Pinpoint the cell where the given text exists, returning its (X, Y) midpoint coordinate. 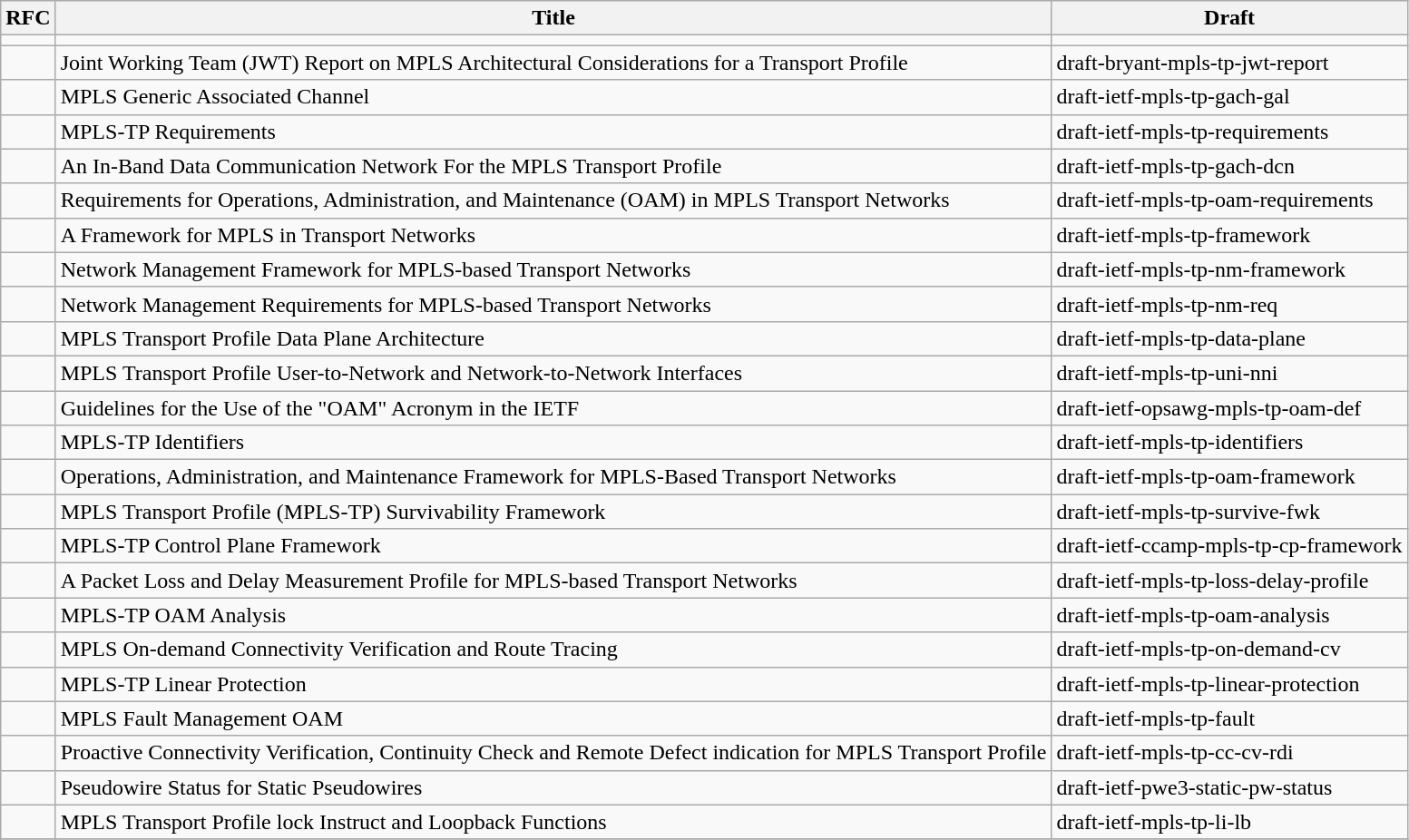
draft-ietf-mpls-tp-uni-nni (1229, 373)
Operations, Administration, and Maintenance Framework for MPLS-Based Transport Networks (553, 477)
MPLS-TP Control Plane Framework (553, 546)
draft-ietf-mpls-tp-gach-dcn (1229, 166)
draft-ietf-opsawg-mpls-tp-oam-def (1229, 407)
Guidelines for the Use of the "OAM" Acronym in the IETF (553, 407)
Requirements for Operations, Administration, and Maintenance (OAM) in MPLS Transport Networks (553, 200)
MPLS Fault Management OAM (553, 718)
MPLS-TP Linear Protection (553, 684)
draft-ietf-mpls-tp-survive-fwk (1229, 512)
draft-ietf-pwe3-static-pw-status (1229, 787)
A Packet Loss and Delay Measurement Profile for MPLS-based Transport Networks (553, 581)
Title (553, 18)
A Framework for MPLS in Transport Networks (553, 235)
RFC (28, 18)
draft-ietf-ccamp-mpls-tp-cp-framework (1229, 546)
MPLS Transport Profile Data Plane Architecture (553, 338)
MPLS On-demand Connectivity Verification and Route Tracing (553, 650)
Draft (1229, 18)
draft-ietf-mpls-tp-fault (1229, 718)
draft-ietf-mpls-tp-oam-framework (1229, 477)
draft-ietf-mpls-tp-li-lb (1229, 822)
draft-ietf-mpls-tp-framework (1229, 235)
draft-ietf-mpls-tp-data-plane (1229, 338)
draft-ietf-mpls-tp-cc-cv-rdi (1229, 753)
draft-ietf-mpls-tp-loss-delay-profile (1229, 581)
Network Management Requirements for MPLS-based Transport Networks (553, 304)
draft-ietf-mpls-tp-oam-analysis (1229, 615)
draft-ietf-mpls-tp-nm-framework (1229, 269)
MPLS Transport Profile (MPLS-TP) Survivability Framework (553, 512)
Proactive Connectivity Verification, Continuity Check and Remote Defect indication for MPLS Transport Profile (553, 753)
draft-ietf-mpls-tp-identifiers (1229, 443)
MPLS-TP Requirements (553, 132)
draft-ietf-mpls-tp-on-demand-cv (1229, 650)
Joint Working Team (JWT) Report on MPLS Architectural Considerations for a Transport Profile (553, 63)
draft-ietf-mpls-tp-requirements (1229, 132)
MPLS Transport Profile User-to-Network and Network-to-Network Interfaces (553, 373)
Pseudowire Status for Static Pseudowires (553, 787)
An In-Band Data Communication Network For the MPLS Transport Profile (553, 166)
draft-ietf-mpls-tp-linear-protection (1229, 684)
draft-ietf-mpls-tp-nm-req (1229, 304)
MPLS-TP Identifiers (553, 443)
MPLS-TP OAM Analysis (553, 615)
draft-bryant-mpls-tp-jwt-report (1229, 63)
draft-ietf-mpls-tp-gach-gal (1229, 97)
Network Management Framework for MPLS-based Transport Networks (553, 269)
MPLS Transport Profile lock Instruct and Loopback Functions (553, 822)
MPLS Generic Associated Channel (553, 97)
draft-ietf-mpls-tp-oam-requirements (1229, 200)
